Extract the [x, y] coordinate from the center of the cell holding the provided text.  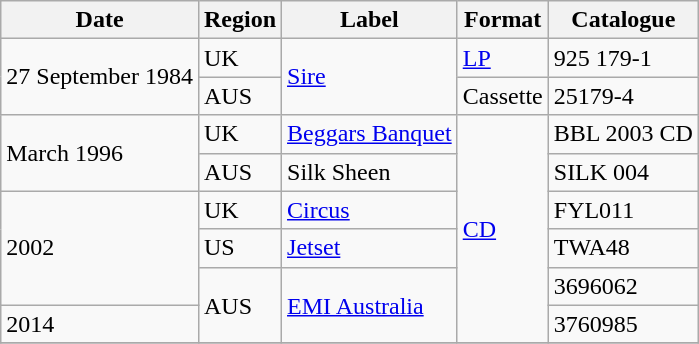
US [240, 248]
TWA48 [623, 248]
Circus [370, 210]
Label [370, 20]
Jetset [370, 248]
25179-4 [623, 96]
EMI Australia [370, 305]
Sire [370, 77]
CD [502, 229]
3760985 [623, 324]
Catalogue [623, 20]
925 179-1 [623, 58]
SILK 004 [623, 172]
2014 [100, 324]
Region [240, 20]
Beggars Banquet [370, 134]
Format [502, 20]
3696062 [623, 286]
LP [502, 58]
Date [100, 20]
2002 [100, 248]
Cassette [502, 96]
FYL011 [623, 210]
March 1996 [100, 153]
27 September 1984 [100, 77]
Silk Sheen [370, 172]
BBL 2003 CD [623, 134]
